Identify which cell holds the provided text, then report its (X, Y) central coordinate. 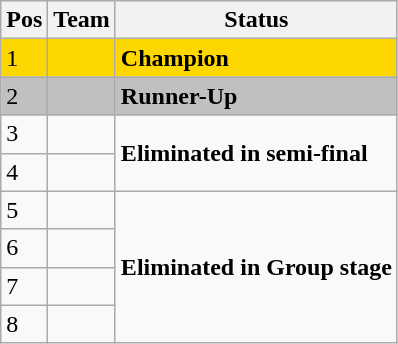
3 (24, 134)
Team (82, 20)
6 (24, 248)
7 (24, 286)
1 (24, 58)
Pos (24, 20)
Eliminated in semi-final (256, 153)
Champion (256, 58)
Runner-Up (256, 96)
5 (24, 210)
Status (256, 20)
4 (24, 172)
Eliminated in Group stage (256, 267)
8 (24, 324)
2 (24, 96)
